Extract the (x, y) coordinate from the center of the cell holding the provided text.  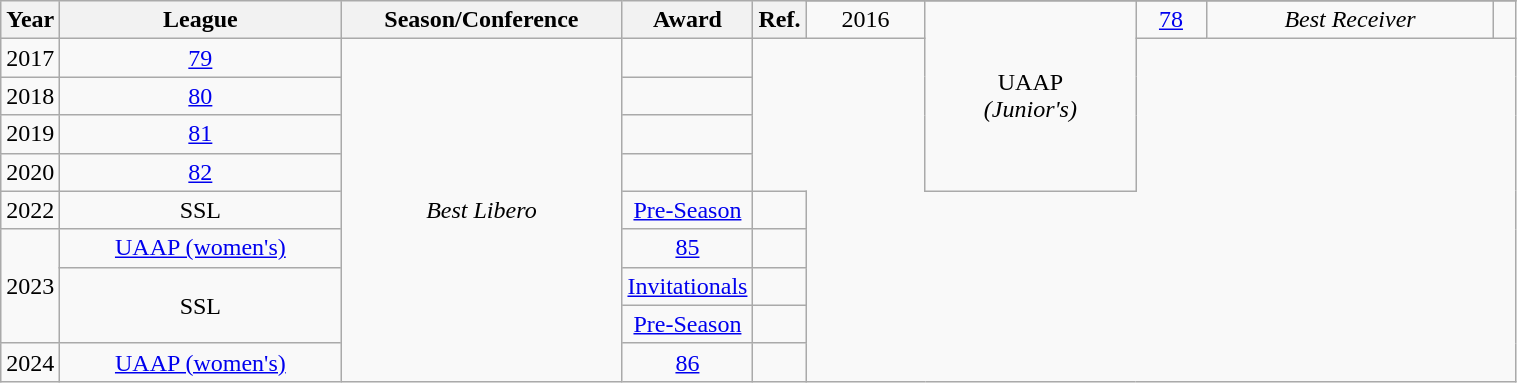
Best Receiver (1350, 20)
UAAP (Junior's) (1030, 96)
2023 (30, 286)
79 (200, 58)
Award (688, 20)
85 (688, 248)
Ref. (780, 20)
2017 (30, 58)
Invitationals (688, 286)
2019 (30, 134)
2020 (30, 172)
Best Libero (482, 210)
82 (200, 172)
80 (200, 96)
Year (30, 20)
League (200, 20)
86 (688, 362)
81 (200, 134)
78 (1172, 20)
2018 (30, 96)
2024 (30, 362)
2016 (866, 20)
2022 (30, 210)
Season/Conference (482, 20)
